Provide the (X, Y) coordinate of the cell's center where the given text is located.  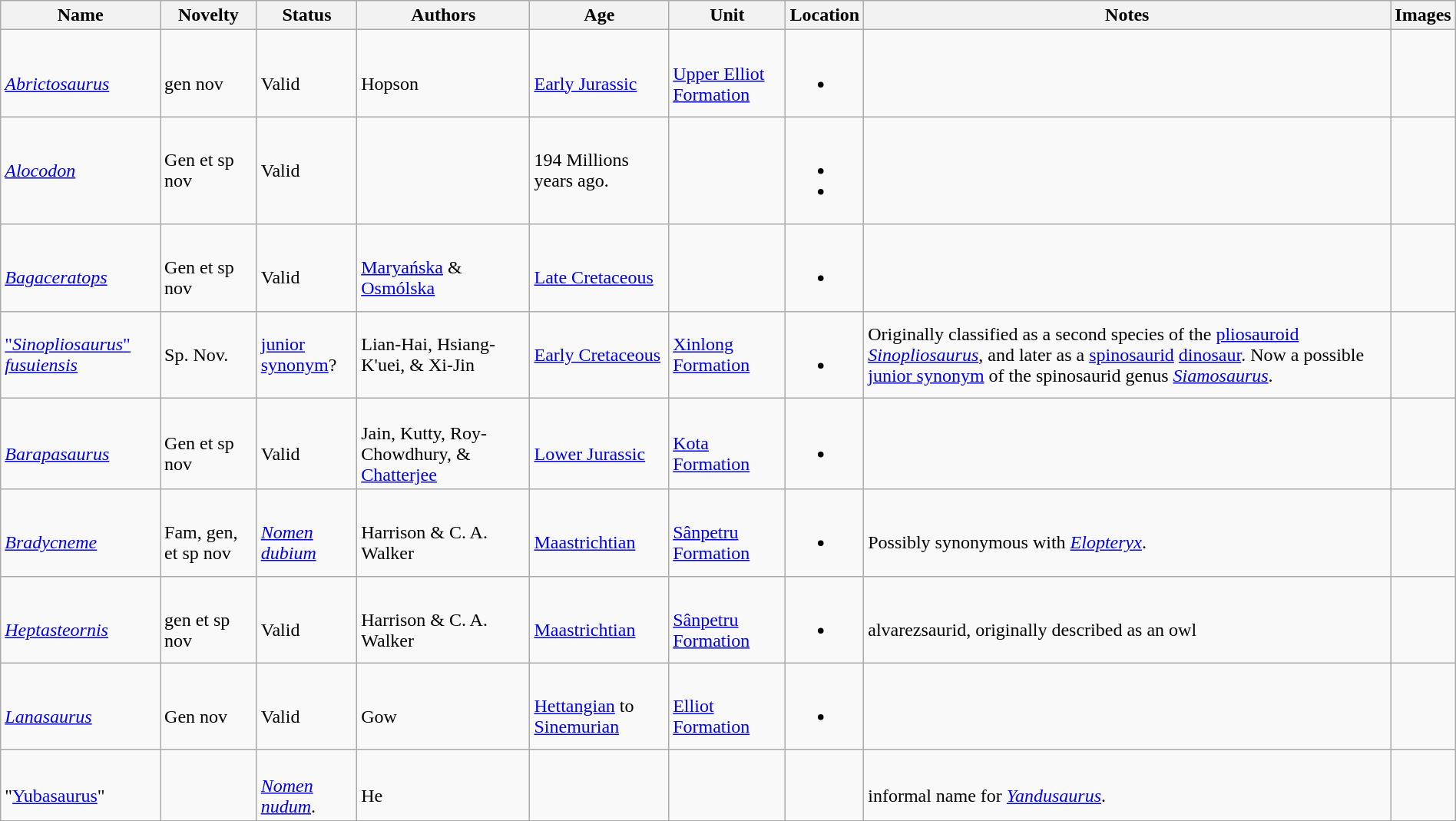
Novelty (209, 15)
Lower Jurassic (599, 444)
Images (1423, 15)
Location (825, 15)
Heptasteornis (81, 619)
gen et sp nov (209, 619)
Hopson (444, 74)
Nomen nudum. (307, 785)
junior synonym? (307, 355)
Late Cretaceous (599, 267)
Sp. Nov. (209, 355)
alvarezsaurid, originally described as an owl (1127, 619)
Notes (1127, 15)
Bradycneme (81, 533)
"Sinopliosaurus" fusuiensis (81, 355)
He (444, 785)
"Yubasaurus" (81, 785)
Jain, Kutty, Roy-Chowdhury, & Chatterjee (444, 444)
Unit (727, 15)
Alocodon (81, 170)
Gen nov (209, 707)
Authors (444, 15)
Bagaceratops (81, 267)
Xinlong Formation (727, 355)
Status (307, 15)
Name (81, 15)
Early Jurassic (599, 74)
194 Millions years ago. (599, 170)
Gow (444, 707)
Age (599, 15)
Fam, gen, et sp nov (209, 533)
Barapasaurus (81, 444)
Abrictosaurus (81, 74)
Maryańska & Osmólska (444, 267)
gen nov (209, 74)
Early Cretaceous (599, 355)
Kota Formation (727, 444)
Elliot Formation (727, 707)
Lian-Hai, Hsiang-K'uei, & Xi-Jin (444, 355)
Nomen dubium (307, 533)
Hettangian to Sinemurian (599, 707)
informal name for Yandusaurus. (1127, 785)
Upper Elliot Formation (727, 74)
Possibly synonymous with Elopteryx. (1127, 533)
Lanasaurus (81, 707)
